Pinpoint the cell where the given text exists, returning its [x, y] midpoint coordinate. 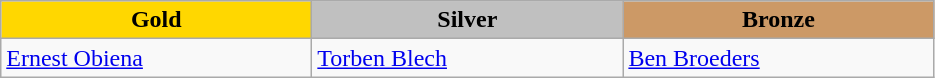
Gold [156, 20]
Ernest Obiena [156, 58]
Bronze [778, 20]
Silver [468, 20]
Torben Blech [468, 58]
Ben Broeders [778, 58]
